For the text-containing cell, return its midpoint in [x, y] coordinate format. 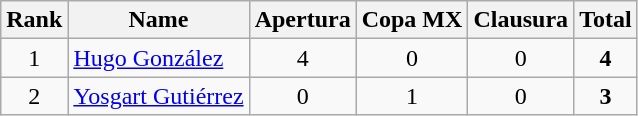
Copa MX [412, 20]
Rank [34, 20]
Name [158, 20]
3 [606, 96]
Total [606, 20]
Apertura [302, 20]
Clausura [521, 20]
Yosgart Gutiérrez [158, 96]
2 [34, 96]
Hugo González [158, 58]
